From the cell containing the given text, extract its center point as (x, y) coordinate. 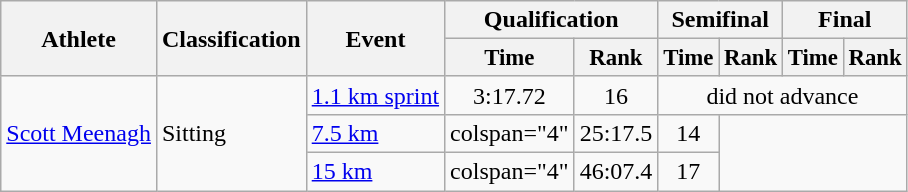
Scott Meenagh (79, 133)
7.5 km (375, 133)
14 (688, 133)
25:17.5 (616, 133)
Sitting (231, 133)
Classification (231, 39)
17 (688, 172)
Semifinal (720, 20)
46:07.4 (616, 172)
3:17.72 (510, 95)
Event (375, 39)
Qualification (552, 20)
16 (616, 95)
did not advance (782, 95)
1.1 km sprint (375, 95)
15 km (375, 172)
Athlete (79, 39)
Final (844, 20)
